Detect which cell encompasses the target text, then output its [X, Y] center coordinate. 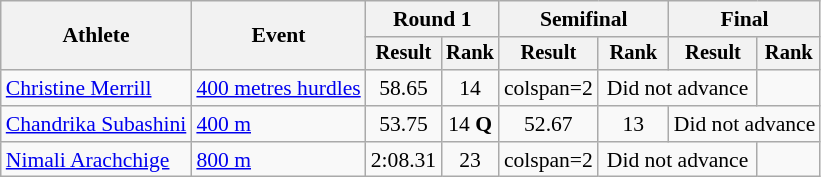
400 m [278, 124]
Christine Merrill [96, 88]
Semifinal [584, 19]
53.75 [404, 124]
400 metres hurdles [278, 88]
13 [634, 124]
52.67 [548, 124]
58.65 [404, 88]
Final [745, 19]
Round 1 [432, 19]
14 Q [470, 124]
Event [278, 36]
Athlete [96, 36]
Chandrika Subashini [96, 124]
colspan=2 [548, 88]
14 [470, 88]
